Locate the cell with the specified text and output its [X, Y] center coordinate. 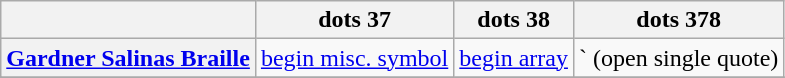
begin array [514, 58]
dots 38 [514, 20]
begin misc. symbol [354, 58]
dots 378 [678, 20]
Gardner Salinas Braille [128, 58]
` (open single quote) [678, 58]
dots 37 [354, 20]
